Capture the cell that displays the provided text and extract its (X, Y) central coordinate. 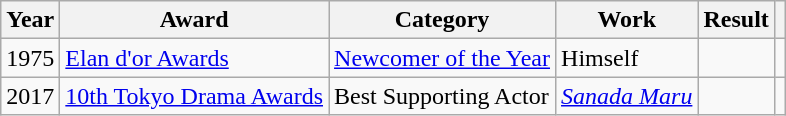
Elan d'or Awards (194, 58)
Result (736, 20)
Himself (627, 58)
Year (30, 20)
Work (627, 20)
Newcomer of the Year (442, 58)
2017 (30, 96)
Category (442, 20)
1975 (30, 58)
Sanada Maru (627, 96)
Best Supporting Actor (442, 96)
10th Tokyo Drama Awards (194, 96)
Award (194, 20)
